Locate the cell with the specified text and output its [X, Y] center coordinate. 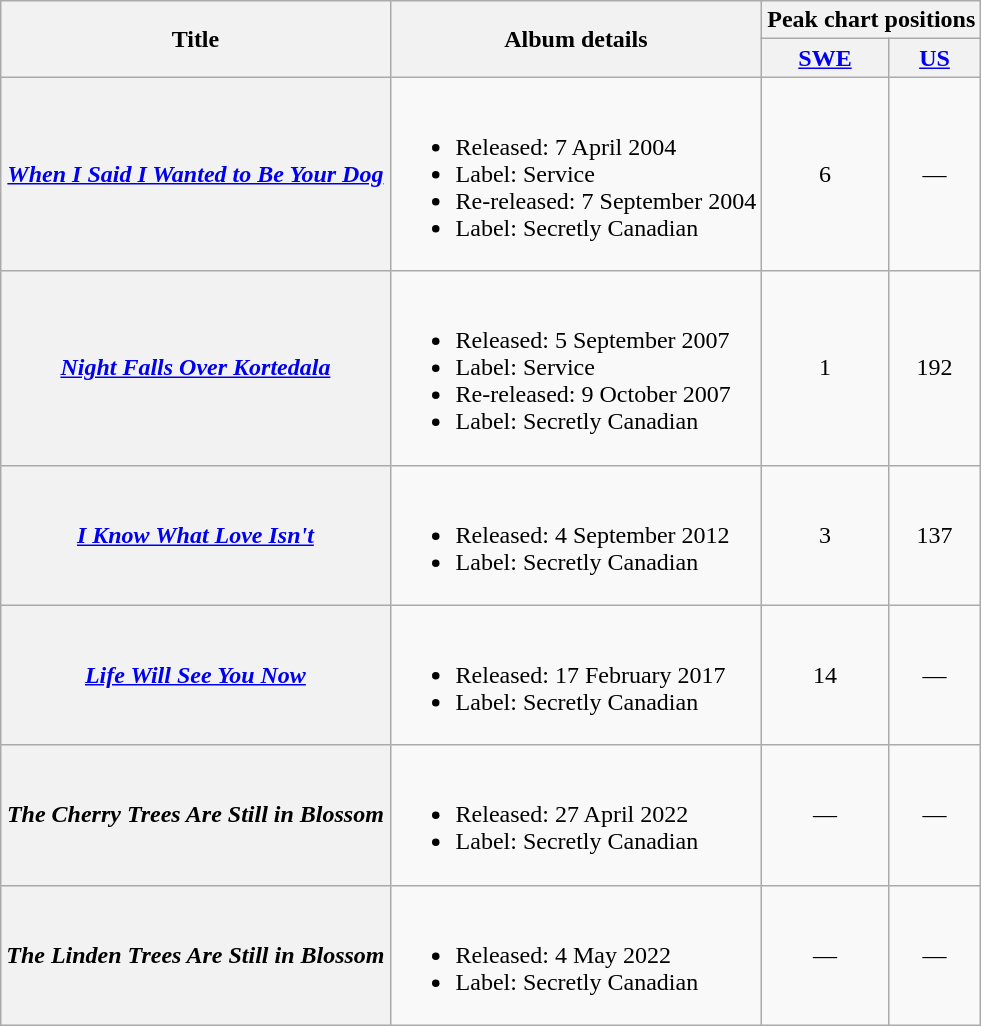
Released: 4 May 2022Label: Secretly Canadian [576, 955]
Peak chart positions [872, 20]
SWE [826, 58]
Released: 5 September 2007Label: ServiceRe-released: 9 October 2007Label: Secretly Canadian [576, 368]
Life Will See You Now [196, 675]
When I Said I Wanted to Be Your Dog [196, 174]
137 [934, 535]
Released: 17 February 2017Label: Secretly Canadian [576, 675]
Released: 27 April 2022Label: Secretly Canadian [576, 815]
US [934, 58]
14 [826, 675]
3 [826, 535]
I Know What Love Isn't [196, 535]
Released: 7 April 2004Label: ServiceRe-released: 7 September 2004Label: Secretly Canadian [576, 174]
1 [826, 368]
Title [196, 39]
192 [934, 368]
Night Falls Over Kortedala [196, 368]
The Cherry Trees Are Still in Blossom [196, 815]
Album details [576, 39]
The Linden Trees Are Still in Blossom [196, 955]
6 [826, 174]
Released: 4 September 2012Label: Secretly Canadian [576, 535]
